Pinpoint the cell where the given text exists, returning its (x, y) midpoint coordinate. 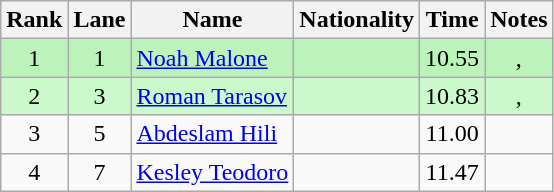
7 (100, 172)
4 (34, 172)
Time (452, 20)
Notes (519, 20)
Rank (34, 20)
5 (100, 134)
10.83 (452, 96)
Lane (100, 20)
Nationality (357, 20)
11.00 (452, 134)
11.47 (452, 172)
10.55 (452, 58)
Name (212, 20)
Roman Tarasov (212, 96)
Noah Malone (212, 58)
2 (34, 96)
Kesley Teodoro (212, 172)
Abdeslam Hili (212, 134)
